For the text-containing cell, return its midpoint in (X, Y) coordinate format. 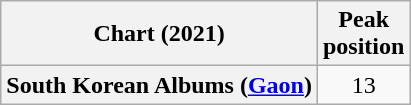
13 (363, 85)
Peakposition (363, 34)
Chart (2021) (160, 34)
South Korean Albums (Gaon) (160, 85)
